Capture the cell that displays the provided text and extract its (x, y) central coordinate. 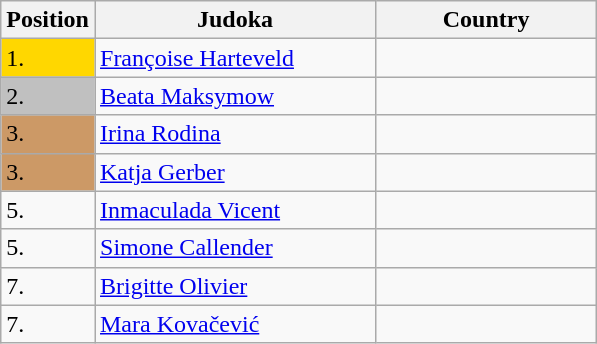
Inmaculada Vicent (234, 210)
Position (48, 20)
Irina Rodina (234, 134)
Mara Kovačević (234, 324)
2. (48, 96)
Katja Gerber (234, 172)
Françoise Harteveld (234, 58)
1. (48, 58)
Beata Maksymow (234, 96)
Country (486, 20)
Brigitte Olivier (234, 286)
Judoka (234, 20)
Simone Callender (234, 248)
